Determine the (x, y) coordinate at the center of the cell enclosing the given text.  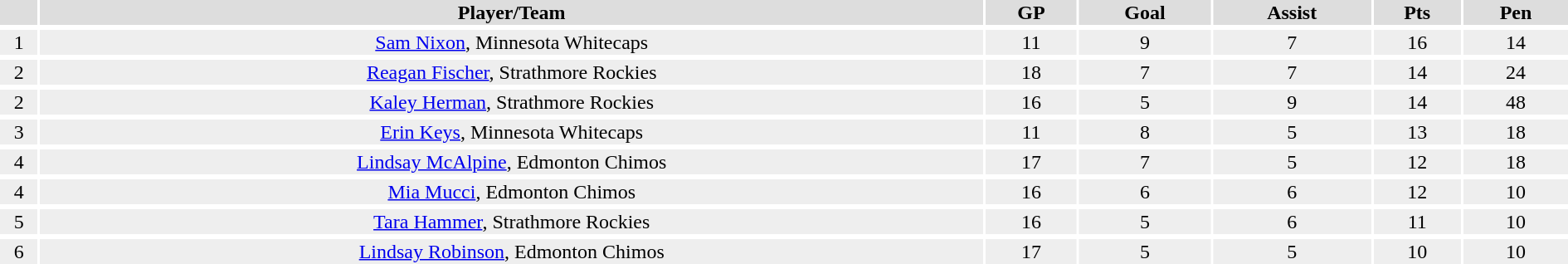
Mia Mucci, Edmonton Chimos (511, 192)
Player/Team (511, 12)
Reagan Fischer, Strathmore Rockies (511, 72)
Assist (1292, 12)
Tara Hammer, Strathmore Rockies (511, 222)
48 (1516, 102)
3 (18, 132)
Pts (1417, 12)
Erin Keys, Minnesota Whitecaps (511, 132)
Sam Nixon, Minnesota Whitecaps (511, 42)
Lindsay McAlpine, Edmonton Chimos (511, 162)
Lindsay Robinson, Edmonton Chimos (511, 252)
24 (1516, 72)
Goal (1145, 12)
GP (1031, 12)
Kaley Herman, Strathmore Rockies (511, 102)
8 (1145, 132)
1 (18, 42)
Pen (1516, 12)
13 (1417, 132)
